For the text-containing cell, return its midpoint in (x, y) coordinate format. 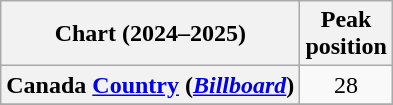
28 (346, 85)
Peakposition (346, 34)
Canada Country (Billboard) (150, 85)
Chart (2024–2025) (150, 34)
